Find where the given text appears and provide that cell's center as (X, Y) coordinate. 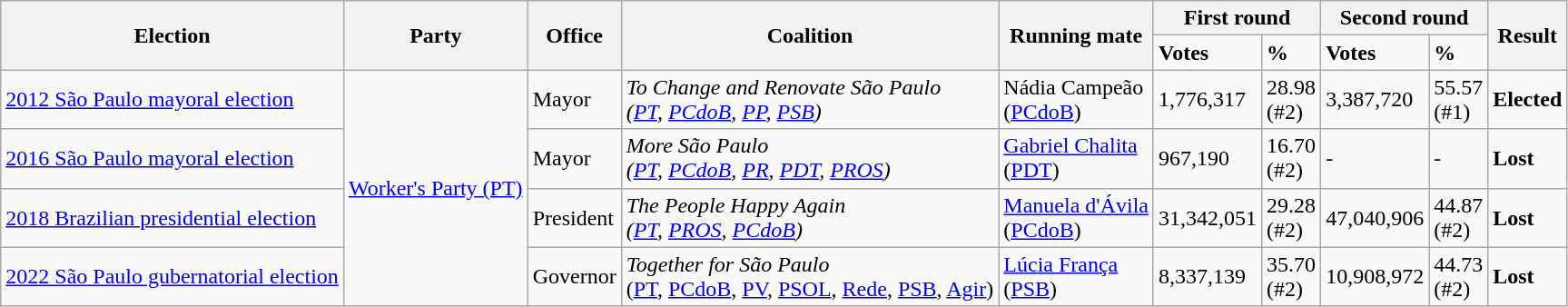
2018 Brazilian presidential election (173, 218)
35.70(#2) (1291, 276)
47,040,906 (1375, 218)
Together for São Paulo(PT, PCdoB, PV, PSOL, Rede, PSB, Agir) (810, 276)
Lúcia França(PSB) (1077, 276)
1,776,317 (1208, 100)
Manuela d'Ávila(PCdoB) (1077, 218)
2022 São Paulo gubernatorial election (173, 276)
2012 São Paulo mayoral election (173, 100)
President (574, 218)
2016 São Paulo mayoral election (173, 158)
Coalition (810, 35)
Election (173, 35)
44.87(#2) (1458, 218)
Worker's Party (PT) (436, 188)
31,342,051 (1208, 218)
More São Paulo(PT, PCdoB, PR, PDT, PROS) (810, 158)
The People Happy Again(PT, PROS, PCdoB) (810, 218)
Office (574, 35)
Party (436, 35)
To Change and Renovate São Paulo(PT, PCdoB, PP, PSB) (810, 100)
44.73(#2) (1458, 276)
28.98(#2) (1291, 100)
Result (1527, 35)
Elected (1527, 100)
Running mate (1077, 35)
Governor (574, 276)
Second round (1405, 18)
10,908,972 (1375, 276)
First round (1237, 18)
16.70(#2) (1291, 158)
55.57(#1) (1458, 100)
Nádia Campeão(PCdoB) (1077, 100)
Gabriel Chalita(PDT) (1077, 158)
8,337,139 (1208, 276)
3,387,720 (1375, 100)
967,190 (1208, 158)
29.28(#2) (1291, 218)
